Determine the (X, Y) coordinate at the center of the cell enclosing the given text.  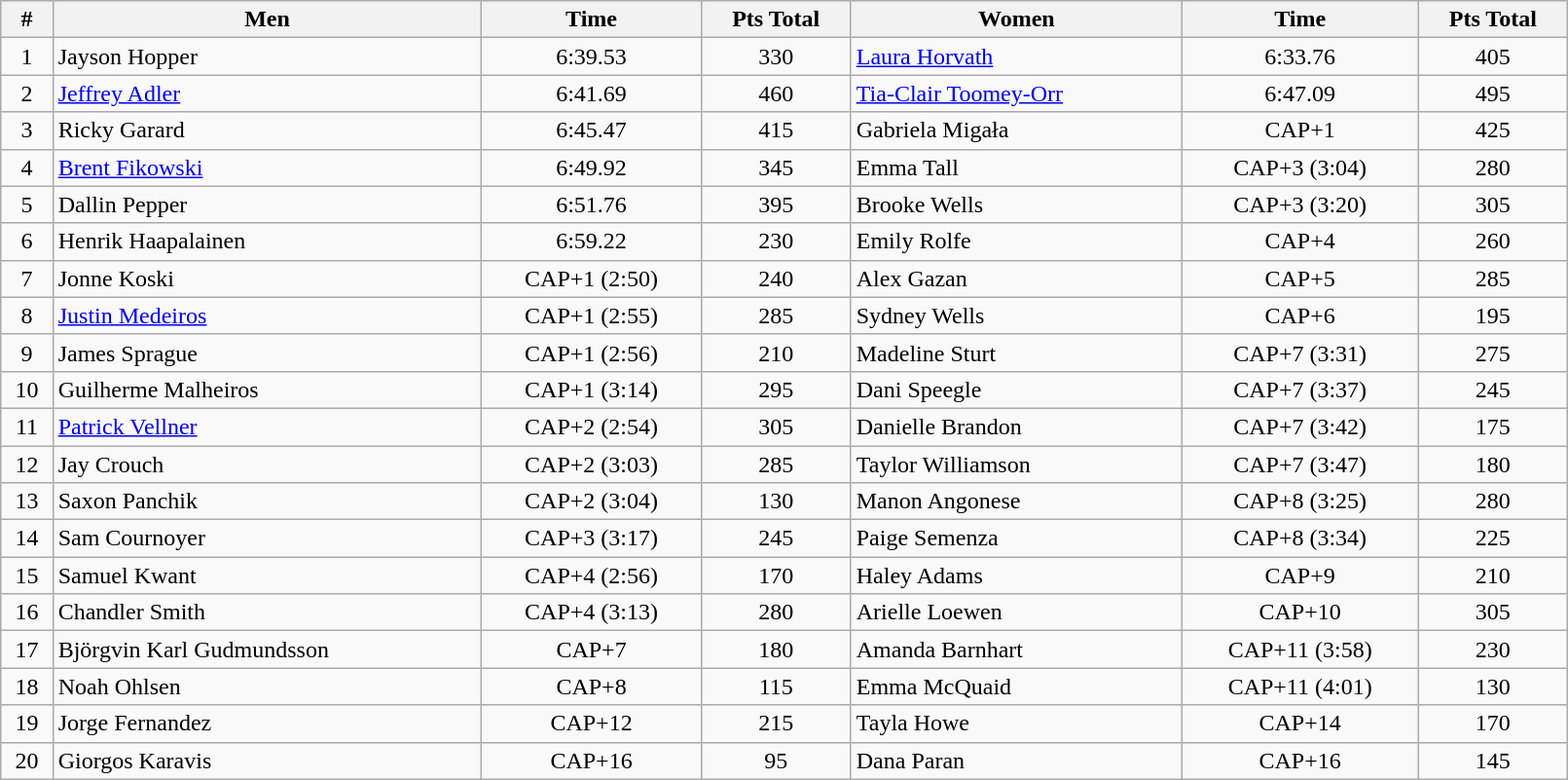
Chandler Smith (267, 613)
Manon Angonese (1016, 501)
Alex Gazan (1016, 279)
CAP+7 (3:42) (1299, 427)
Dallin Pepper (267, 204)
15 (27, 576)
Women (1016, 19)
CAP+1 (2:55) (592, 316)
CAP+8 (3:25) (1299, 501)
CAP+3 (3:17) (592, 539)
Noah Ohlsen (267, 687)
Tayla Howe (1016, 724)
Amanda Barnhart (1016, 650)
95 (776, 761)
CAP+10 (1299, 613)
Arielle Loewen (1016, 613)
12 (27, 464)
Dana Paran (1016, 761)
5 (27, 204)
Dani Speegle (1016, 390)
Patrick Vellner (267, 427)
CAP+1 (1299, 130)
Jonne Koski (267, 279)
215 (776, 724)
Tia-Clair Toomey-Orr (1016, 93)
275 (1493, 353)
1 (27, 56)
CAP+7 (592, 650)
Haley Adams (1016, 576)
CAP+5 (1299, 279)
Madeline Sturt (1016, 353)
Jay Crouch (267, 464)
6:45.47 (592, 130)
13 (27, 501)
CAP+1 (2:56) (592, 353)
175 (1493, 427)
240 (776, 279)
6:33.76 (1299, 56)
Henrik Haapalainen (267, 241)
145 (1493, 761)
Björgvin Karl Gudmundsson (267, 650)
Brooke Wells (1016, 204)
Men (267, 19)
CAP+1 (2:50) (592, 279)
195 (1493, 316)
7 (27, 279)
17 (27, 650)
CAP+7 (3:47) (1299, 464)
CAP+11 (3:58) (1299, 650)
395 (776, 204)
CAP+4 (1299, 241)
Samuel Kwant (267, 576)
3 (27, 130)
14 (27, 539)
Brent Fikowski (267, 167)
19 (27, 724)
Ricky Garard (267, 130)
11 (27, 427)
CAP+14 (1299, 724)
CAP+2 (2:54) (592, 427)
Jorge Fernandez (267, 724)
CAP+3 (3:20) (1299, 204)
CAP+2 (3:03) (592, 464)
CAP+4 (2:56) (592, 576)
495 (1493, 93)
2 (27, 93)
425 (1493, 130)
Jayson Hopper (267, 56)
295 (776, 390)
Saxon Panchik (267, 501)
CAP+8 (3:34) (1299, 539)
115 (776, 687)
James Sprague (267, 353)
Emily Rolfe (1016, 241)
6:39.53 (592, 56)
330 (776, 56)
20 (27, 761)
6:59.22 (592, 241)
Emma McQuaid (1016, 687)
18 (27, 687)
4 (27, 167)
CAP+4 (3:13) (592, 613)
Danielle Brandon (1016, 427)
460 (776, 93)
405 (1493, 56)
Emma Tall (1016, 167)
Laura Horvath (1016, 56)
Guilherme Malheiros (267, 390)
CAP+12 (592, 724)
260 (1493, 241)
# (27, 19)
345 (776, 167)
Paige Semenza (1016, 539)
8 (27, 316)
415 (776, 130)
6:49.92 (592, 167)
CAP+11 (4:01) (1299, 687)
6:47.09 (1299, 93)
6:51.76 (592, 204)
Justin Medeiros (267, 316)
Gabriela Migała (1016, 130)
CAP+6 (1299, 316)
Giorgos Karavis (267, 761)
225 (1493, 539)
6:41.69 (592, 93)
Taylor Williamson (1016, 464)
6 (27, 241)
Sam Cournoyer (267, 539)
Sydney Wells (1016, 316)
CAP+2 (3:04) (592, 501)
CAP+7 (3:31) (1299, 353)
16 (27, 613)
10 (27, 390)
CAP+1 (3:14) (592, 390)
CAP+3 (3:04) (1299, 167)
Jeffrey Adler (267, 93)
CAP+8 (592, 687)
CAP+7 (3:37) (1299, 390)
9 (27, 353)
CAP+9 (1299, 576)
